From the cell containing the given text, extract its center point as [x, y] coordinate. 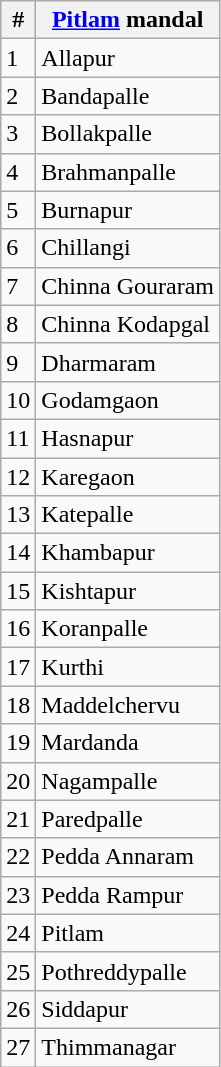
22 [18, 857]
Nagampalle [128, 781]
27 [18, 1047]
Brahmanpalle [128, 172]
5 [18, 210]
Pedda Rampur [128, 895]
Chillangi [128, 248]
Pothreddypalle [128, 971]
Chinna Gouraram [128, 286]
7 [18, 286]
Godamgaon [128, 400]
14 [18, 553]
19 [18, 743]
Bandapalle [128, 96]
25 [18, 971]
Maddelchervu [128, 705]
20 [18, 781]
26 [18, 1009]
Mardanda [128, 743]
Thimmanagar [128, 1047]
Kishtapur [128, 591]
11 [18, 438]
6 [18, 248]
24 [18, 933]
Koranpalle [128, 629]
15 [18, 591]
1 [18, 58]
Pitlam [128, 933]
4 [18, 172]
Siddapur [128, 1009]
Dharmaram [128, 362]
18 [18, 705]
12 [18, 477]
Burnapur [128, 210]
Khambapur [128, 553]
Hasnapur [128, 438]
Katepalle [128, 515]
Allapur [128, 58]
Pedda Annaram [128, 857]
21 [18, 819]
Kurthi [128, 667]
2 [18, 96]
10 [18, 400]
9 [18, 362]
16 [18, 629]
Pitlam mandal [128, 20]
8 [18, 324]
17 [18, 667]
3 [18, 134]
13 [18, 515]
Paredpalle [128, 819]
Karegaon [128, 477]
Chinna Kodapgal [128, 324]
Bollakpalle [128, 134]
# [18, 20]
23 [18, 895]
